Pinpoint the cell where the given text exists, returning its (X, Y) midpoint coordinate. 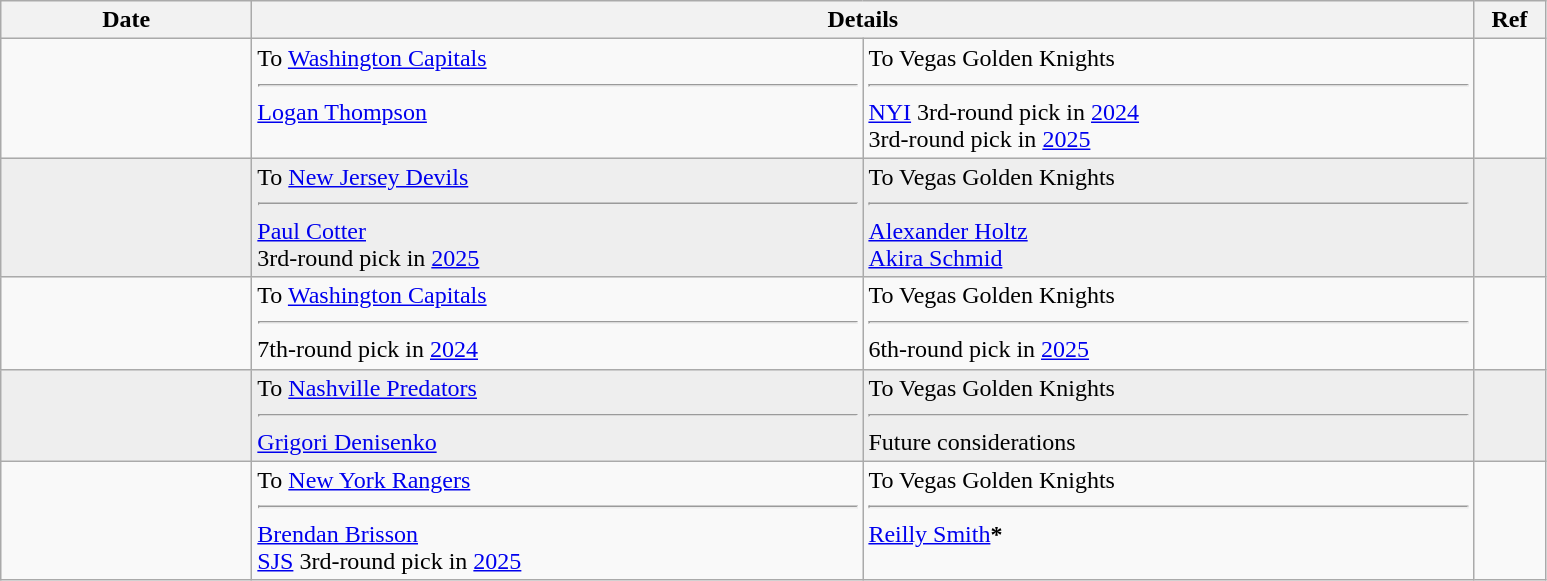
To Vegas Golden KnightsNYI 3rd-round pick in 20243rd-round pick in 2025 (1168, 98)
To Washington CapitalsLogan Thompson (558, 98)
To Nashville PredatorsGrigori Denisenko (558, 415)
To Vegas Golden KnightsReilly Smith* (1168, 520)
Date (126, 20)
To Vegas Golden Knights6th-round pick in 2025 (1168, 323)
Details (863, 20)
To Vegas Golden KnightsFuture considerations (1168, 415)
To Vegas Golden KnightsAlexander HoltzAkira Schmid (1168, 218)
To New York RangersBrendan BrissonSJS 3rd-round pick in 2025 (558, 520)
To New Jersey DevilsPaul Cotter3rd-round pick in 2025 (558, 218)
To Washington Capitals7th-round pick in 2024 (558, 323)
Ref (1510, 20)
